Determine the [x, y] coordinate at the center of the cell enclosing the given text.  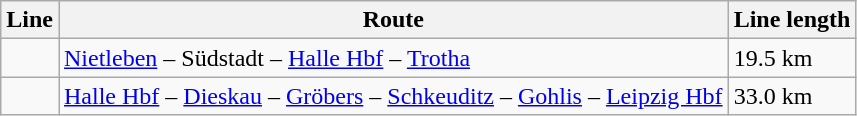
Halle Hbf – Dieskau – Gröbers – Schkeuditz – Gohlis – Leipzig Hbf [393, 96]
Nietleben – Südstadt – Halle Hbf – Trotha [393, 58]
Line length [792, 20]
33.0 km [792, 96]
Line [30, 20]
Route [393, 20]
19.5 km [792, 58]
